Output the [X, Y] coordinate of the center of the cell containing the given text.  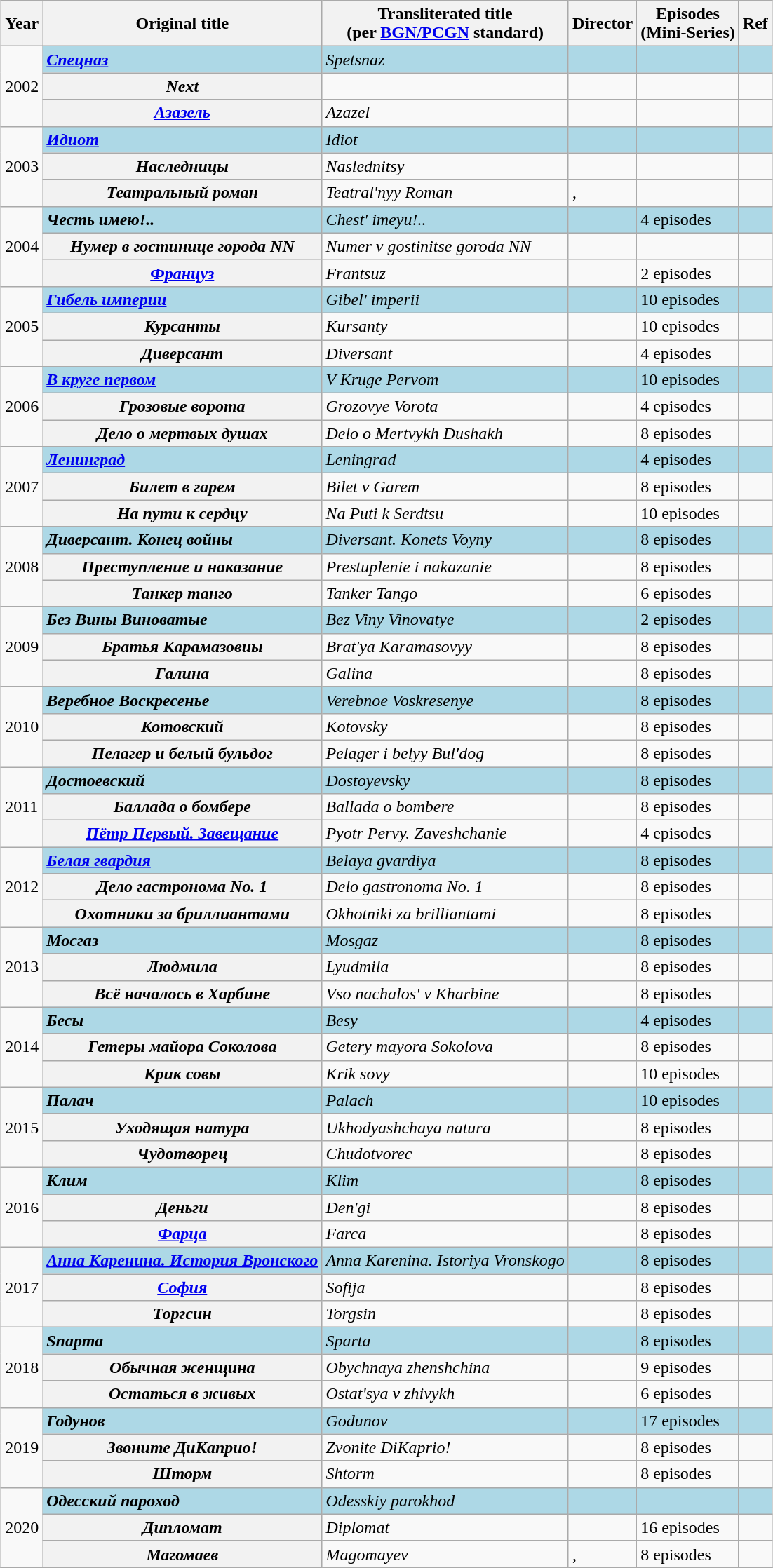
Француз [182, 273]
Klim [445, 1180]
2017 [22, 1287]
Чудотворец [182, 1154]
2014 [22, 1047]
Original title [182, 24]
Уходящая натура [182, 1127]
Tanker Tango [445, 593]
Достоевский [182, 780]
Диверсант [182, 353]
Братья Карамазовиы [182, 647]
Magomayev [445, 1554]
Azazel [445, 113]
Kursanty [445, 326]
Director [602, 24]
Звоните ДиКаприо! [182, 1447]
Ballada o bombere [445, 807]
Билет в гарем [182, 487]
В круге первом [182, 380]
Sпарта [182, 1341]
Клим [182, 1180]
Диверсант. Конец войны [182, 540]
Дипломат [182, 1527]
Грозовые ворота [182, 407]
2008 [22, 567]
Баллада о бомбере [182, 807]
Sparta [445, 1341]
Palach [445, 1100]
2018 [22, 1367]
Курсанты [182, 326]
Diversant [445, 353]
Vso nachalos' v Kharbine [445, 994]
Teatral'nyy Roman [445, 193]
Шторм [182, 1474]
Next [182, 86]
Brat'ya Karamasovyy [445, 647]
Галина [182, 673]
Pyotr Pervy. Zaveshchanie [445, 834]
Chudotvorec [445, 1154]
Людмила [182, 967]
Ukhodyashchaya natura [445, 1127]
Спецназ [182, 60]
Getery mayora Sokolova [445, 1047]
Честь имею!.. [182, 219]
2005 [22, 326]
Naslednitsy [445, 166]
Анна Каренина. История Вронского [182, 1261]
Godunov [445, 1421]
Нумер в гостинице города NN [182, 246]
Преступление и наказание [182, 567]
2009 [22, 647]
Ref [755, 24]
Одесский пароход [182, 1501]
Театральный роман [182, 193]
Den'gi [445, 1207]
Odesskiy parokhod [445, 1501]
Delo gastronoma No. 1 [445, 887]
Mosgaz [445, 940]
Belaya gvardiya [445, 860]
Крик совы [182, 1074]
Деньги [182, 1207]
16 episodes [688, 1527]
Белая гвардия [182, 860]
Lyudmila [445, 967]
Diversant. Konets Voyny [445, 540]
Verebnoe Voskresenye [445, 700]
Торгсин [182, 1314]
2010 [22, 726]
Танкер танго [182, 593]
Пелагер и белый бульдог [182, 753]
Gibel' imperii [445, 299]
Веребное Воскресенье [182, 700]
Bilet v Garem [445, 487]
Spetsnaz [445, 60]
На пути к сердцу [182, 513]
2015 [22, 1127]
Okhotniki za brilliantami [445, 914]
Torgsin [445, 1314]
Year [22, 24]
Фарца [182, 1234]
Galina [445, 673]
2020 [22, 1527]
Na Puti k Serdtsu [445, 513]
Bez Viny Vinovatye [445, 620]
2007 [22, 487]
2013 [22, 967]
Anna Karenina. Istoriya Vronskogo [445, 1261]
Охотники за бриллиантами [182, 914]
Frantsuz [445, 273]
Sofija [445, 1287]
Ленинград [182, 460]
2003 [22, 166]
V Kruge Pervom [445, 380]
Пётр Первый. Завещание [182, 834]
Гетеры майора Соколова [182, 1047]
Годунов [182, 1421]
Leningrad [445, 460]
Besy [445, 1020]
Обычная женщина [182, 1367]
2011 [22, 807]
Obychnaya zhenshchina [445, 1367]
Палач [182, 1100]
2012 [22, 887]
Idiot [445, 140]
Farca [445, 1234]
Дело гастронома No. 1 [182, 887]
Всё началось в Харбине [182, 994]
Магомаев [182, 1554]
2016 [22, 1207]
2002 [22, 86]
Delo o Mertvykh Dushakh [445, 433]
Наследницы [182, 166]
Дело о мертвых душах [182, 433]
17 episodes [688, 1421]
Азазель [182, 113]
Zvonite DiKaprio! [445, 1447]
София [182, 1287]
Pelager i belyy Bul'dog [445, 753]
2019 [22, 1447]
Transliterated title(per BGN/PCGN standard) [445, 24]
Ostat'sya v zhivykh [445, 1394]
Без Вины Виноватые [182, 620]
Episodes(Mini-Series) [688, 24]
Бесы [182, 1020]
Prestuplenie i nakazanie [445, 567]
Chest' imeyu!.. [445, 219]
Krik sovy [445, 1074]
2006 [22, 407]
Diplomat [445, 1527]
Numer v gostinitse goroda NN [445, 246]
Остаться в живых [182, 1394]
Гибель империи [182, 299]
Kotovsky [445, 726]
9 episodes [688, 1367]
2004 [22, 246]
Мосгаз [182, 940]
Shtorm [445, 1474]
Котовский [182, 726]
Идиот [182, 140]
Grozovye Vorota [445, 407]
Dostoyevsky [445, 780]
